From the cell containing the given text, extract its center point as [X, Y] coordinate. 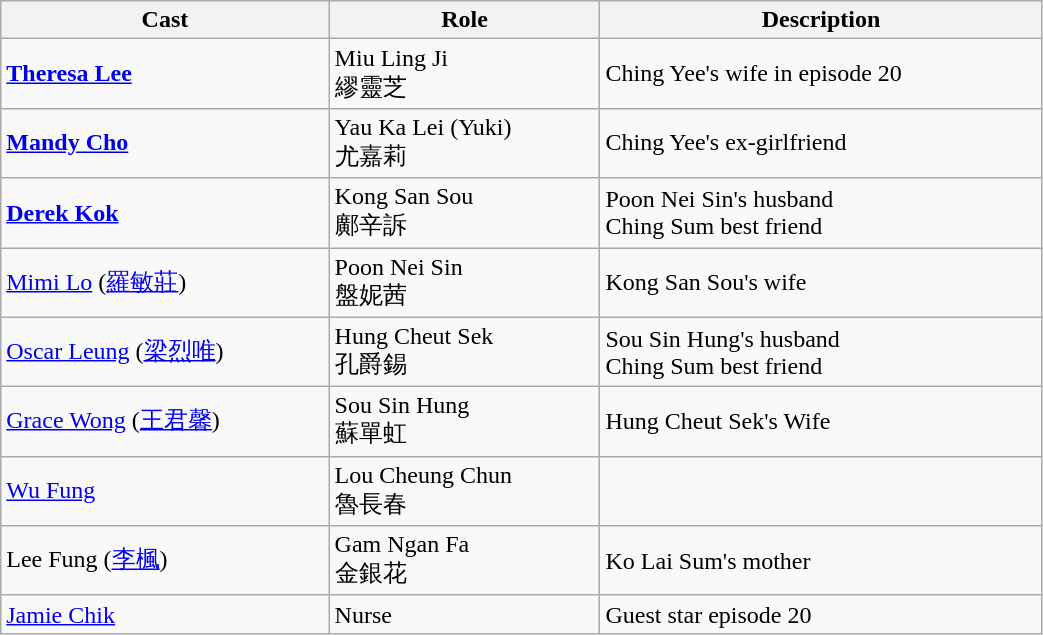
Theresa Lee [165, 74]
Cast [165, 20]
Miu Ling Ji 繆靈芝 [464, 74]
Ko Lai Sum's mother [821, 561]
Jamie Chik [165, 614]
Hung Cheut Sek's Wife [821, 422]
Sou Sin Hung's husband Ching Sum best friend [821, 352]
Ching Yee's wife in episode 20 [821, 74]
Ching Yee's ex-girlfriend [821, 143]
Gam Ngan Fa 金銀花 [464, 561]
Lou Cheung Chun 魯長春 [464, 491]
Lee Fung (李楓) [165, 561]
Oscar Leung (梁烈唯) [165, 352]
Derek Kok [165, 213]
Role [464, 20]
Poon Nei Sin's husband Ching Sum best friend [821, 213]
Kong San Sou 鄺辛訴 [464, 213]
Mimi Lo (羅敏莊) [165, 283]
Yau Ka Lei (Yuki) 尤嘉莉 [464, 143]
Hung Cheut Sek 孔爵錫 [464, 352]
Kong San Sou's wife [821, 283]
Poon Nei Sin 盤妮茜 [464, 283]
Mandy Cho [165, 143]
Sou Sin Hung 蘇單虹 [464, 422]
Wu Fung [165, 491]
Description [821, 20]
Grace Wong (王君馨) [165, 422]
Guest star episode 20 [821, 614]
Nurse [464, 614]
